Scan for the cell matching the given text and deliver its (X, Y) coordinate at center. 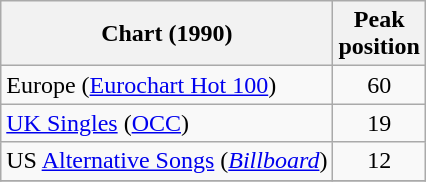
12 (379, 161)
US Alternative Songs (Billboard) (167, 161)
Peakposition (379, 34)
Europe (Eurochart Hot 100) (167, 85)
UK Singles (OCC) (167, 123)
60 (379, 85)
19 (379, 123)
Chart (1990) (167, 34)
